Scan for the cell matching the given text and deliver its [X, Y] coordinate at center. 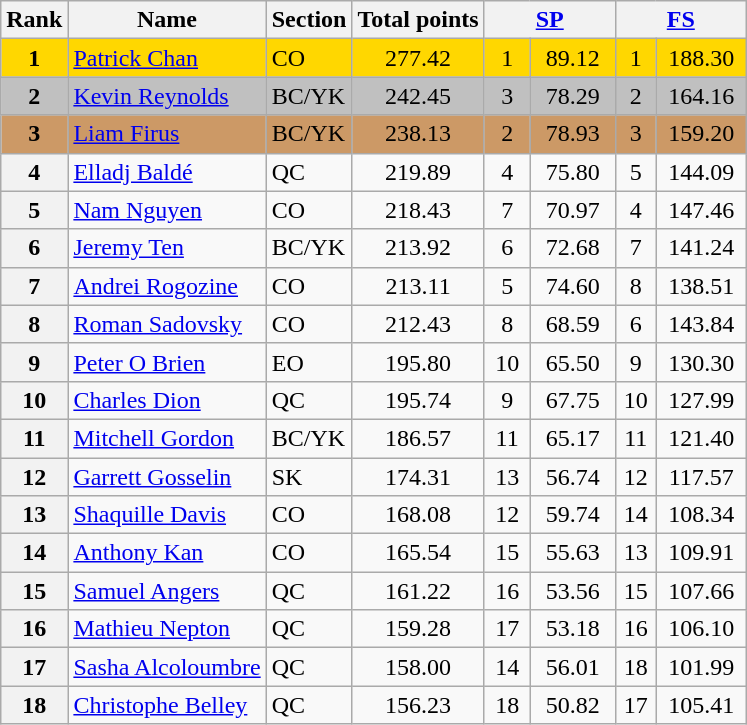
Nam Nguyen [167, 210]
159.28 [418, 629]
164.16 [701, 96]
53.18 [572, 629]
Charles Dion [167, 400]
75.80 [572, 172]
212.43 [418, 324]
56.74 [572, 477]
Roman Sadovsky [167, 324]
121.40 [701, 438]
Name [167, 20]
Section [309, 20]
Patrick Chan [167, 58]
130.30 [701, 362]
Samuel Angers [167, 591]
SK [309, 477]
238.13 [418, 134]
Liam Firus [167, 134]
117.57 [701, 477]
50.82 [572, 705]
195.74 [418, 400]
65.17 [572, 438]
Peter O Brien [167, 362]
56.01 [572, 667]
107.66 [701, 591]
195.80 [418, 362]
78.29 [572, 96]
Sasha Alcoloumbre [167, 667]
67.75 [572, 400]
156.23 [418, 705]
Elladj Baldé [167, 172]
59.74 [572, 515]
143.84 [701, 324]
FS [680, 20]
Kevin Reynolds [167, 96]
213.92 [418, 248]
109.91 [701, 553]
SP [550, 20]
127.99 [701, 400]
Christophe Belley [167, 705]
Garrett Gosselin [167, 477]
159.20 [701, 134]
188.30 [701, 58]
161.22 [418, 591]
101.99 [701, 667]
72.68 [572, 248]
277.42 [418, 58]
242.45 [418, 96]
213.11 [418, 286]
Rank [34, 20]
144.09 [701, 172]
Andrei Rogozine [167, 286]
174.31 [418, 477]
Shaquille Davis [167, 515]
53.56 [572, 591]
219.89 [418, 172]
68.59 [572, 324]
78.93 [572, 134]
141.24 [701, 248]
105.41 [701, 705]
106.10 [701, 629]
89.12 [572, 58]
74.60 [572, 286]
55.63 [572, 553]
147.46 [701, 210]
EO [309, 362]
158.00 [418, 667]
Total points [418, 20]
Anthony Kan [167, 553]
65.50 [572, 362]
165.54 [418, 553]
108.34 [701, 515]
Mitchell Gordon [167, 438]
218.43 [418, 210]
168.08 [418, 515]
Mathieu Nepton [167, 629]
Jeremy Ten [167, 248]
70.97 [572, 210]
186.57 [418, 438]
138.51 [701, 286]
